Return the (x, y) coordinate for the center point of the cell that contains the specified text.  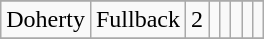
Fullback (138, 20)
Doherty (46, 20)
2 (198, 20)
